Return [x, y] of the center of cell containing provided text 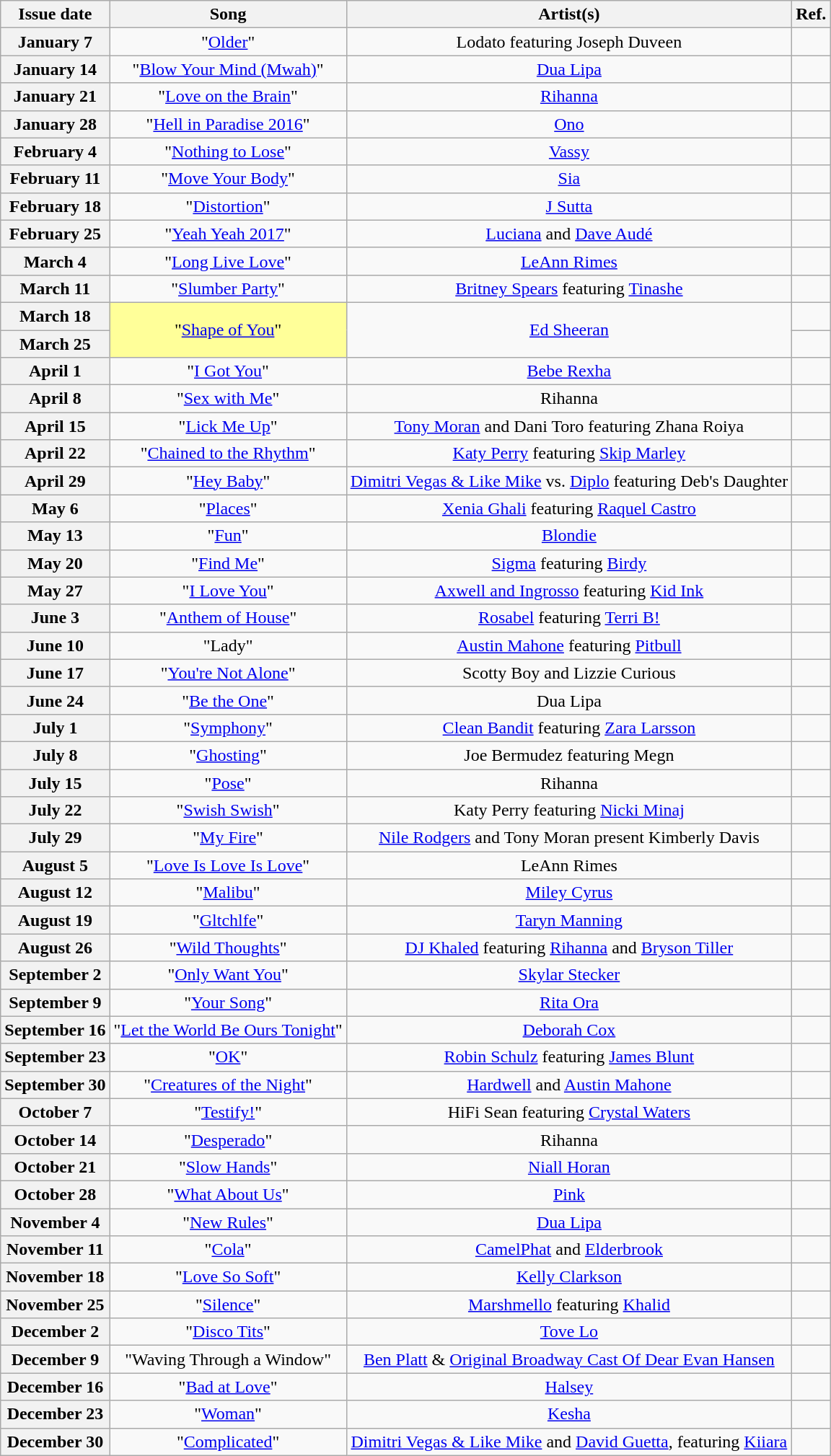
Kesha [569, 1414]
"Distortion" [228, 206]
October 28 [55, 1194]
Hardwell and Austin Mahone [569, 1085]
November 11 [55, 1250]
"Hell in Paradise 2016" [228, 124]
"New Rules" [228, 1222]
Marshmello featuring Khalid [569, 1305]
September 30 [55, 1085]
Niall Horan [569, 1167]
June 24 [55, 700]
"Shape of You" [228, 330]
"Ghosting" [228, 755]
Austin Mahone featuring Pitbull [569, 645]
"Malibu" [228, 893]
Miley Cyrus [569, 893]
"Pose" [228, 782]
"Long Live Love" [228, 261]
Axwell and Ingrosso featuring Kid Ink [569, 591]
Issue date [55, 14]
April 1 [55, 371]
"Love Is Love Is Love" [228, 865]
February 25 [55, 234]
"Places" [228, 508]
November 25 [55, 1305]
"Let the World Be Ours Tonight" [228, 1030]
June 17 [55, 673]
September 23 [55, 1057]
"Move Your Body" [228, 179]
Ono [569, 124]
January 14 [55, 69]
Halsey [569, 1387]
March 25 [55, 344]
"Only Want You" [228, 975]
"Your Song" [228, 1002]
February 11 [55, 179]
December 30 [55, 1442]
"Slow Hands" [228, 1167]
Sigma featuring Birdy [569, 563]
Song [228, 14]
Deborah Cox [569, 1030]
"Yeah Yeah 2017" [228, 234]
July 22 [55, 811]
Ben Platt & Original Broadway Cast Of Dear Evan Hansen [569, 1359]
"Lady" [228, 645]
"Gltchlfe" [228, 920]
June 3 [55, 618]
"Sex with Me" [228, 399]
April 29 [55, 481]
August 12 [55, 893]
"Swish Swish" [228, 811]
July 1 [55, 728]
Pink [569, 1194]
J Sutta [569, 206]
"Lick Me Up" [228, 426]
Artist(s) [569, 14]
Rosabel featuring Terri B! [569, 618]
Clean Bandit featuring Zara Larsson [569, 728]
"Silence" [228, 1305]
Scotty Boy and Lizzie Curious [569, 673]
Katy Perry featuring Skip Marley [569, 454]
"OK" [228, 1057]
Tove Lo [569, 1332]
Taryn Manning [569, 920]
March 4 [55, 261]
July 29 [55, 838]
Tony Moran and Dani Toro featuring Zhana Roiya [569, 426]
November 18 [55, 1277]
July 8 [55, 755]
January 28 [55, 124]
Xenia Ghali featuring Raquel Castro [569, 508]
Blondie [569, 536]
April 22 [55, 454]
"I Got You" [228, 371]
"Cola" [228, 1250]
Katy Perry featuring Nicki Minaj [569, 811]
February 4 [55, 151]
"Find Me" [228, 563]
May 27 [55, 591]
January 21 [55, 97]
"Chained to the Rhythm" [228, 454]
"What About Us" [228, 1194]
"Creatures of the Night" [228, 1085]
"Wild Thoughts" [228, 948]
Skylar Stecker [569, 975]
Vassy [569, 151]
"Waving Through a Window" [228, 1359]
CamelPhat and Elderbrook [569, 1250]
May 6 [55, 508]
"Woman" [228, 1414]
Dimitri Vegas & Like Mike and David Guetta, featuring Kiiara [569, 1442]
"Complicated" [228, 1442]
August 26 [55, 948]
"Love So Soft" [228, 1277]
October 7 [55, 1112]
"Anthem of House" [228, 618]
"Love on the Brain" [228, 97]
Ed Sheeran [569, 330]
"Bad at Love" [228, 1387]
Robin Schulz featuring James Blunt [569, 1057]
"Older" [228, 42]
"I Love You" [228, 591]
December 2 [55, 1332]
December 16 [55, 1387]
Lodato featuring Joseph Duveen [569, 42]
June 10 [55, 645]
April 8 [55, 399]
DJ Khaled featuring Rihanna and Bryson Tiller [569, 948]
March 11 [55, 288]
"My Fire" [228, 838]
"Desperado" [228, 1139]
August 5 [55, 865]
September 16 [55, 1030]
December 23 [55, 1414]
Ref. [811, 14]
"Nothing to Lose" [228, 151]
"Symphony" [228, 728]
HiFi Sean featuring Crystal Waters [569, 1112]
Sia [569, 179]
October 21 [55, 1167]
"Hey Baby" [228, 481]
Joe Bermudez featuring Megn [569, 755]
"Testify!" [228, 1112]
Bebe Rexha [569, 371]
"Be the One" [228, 700]
Britney Spears featuring Tinashe [569, 288]
July 15 [55, 782]
Dimitri Vegas & Like Mike vs. Diplo featuring Deb's Daughter [569, 481]
"Fun" [228, 536]
May 13 [55, 536]
"You're Not Alone" [228, 673]
January 7 [55, 42]
October 14 [55, 1139]
September 2 [55, 975]
December 9 [55, 1359]
"Disco Tits" [228, 1332]
Rita Ora [569, 1002]
"Slumber Party" [228, 288]
August 19 [55, 920]
"Blow Your Mind (Mwah)" [228, 69]
May 20 [55, 563]
April 15 [55, 426]
March 18 [55, 316]
Luciana and Dave Audé [569, 234]
November 4 [55, 1222]
February 18 [55, 206]
September 9 [55, 1002]
Kelly Clarkson [569, 1277]
Nile Rodgers and Tony Moran present Kimberly Davis [569, 838]
